Extract the [x, y] coordinate from the center of the cell holding the provided text.  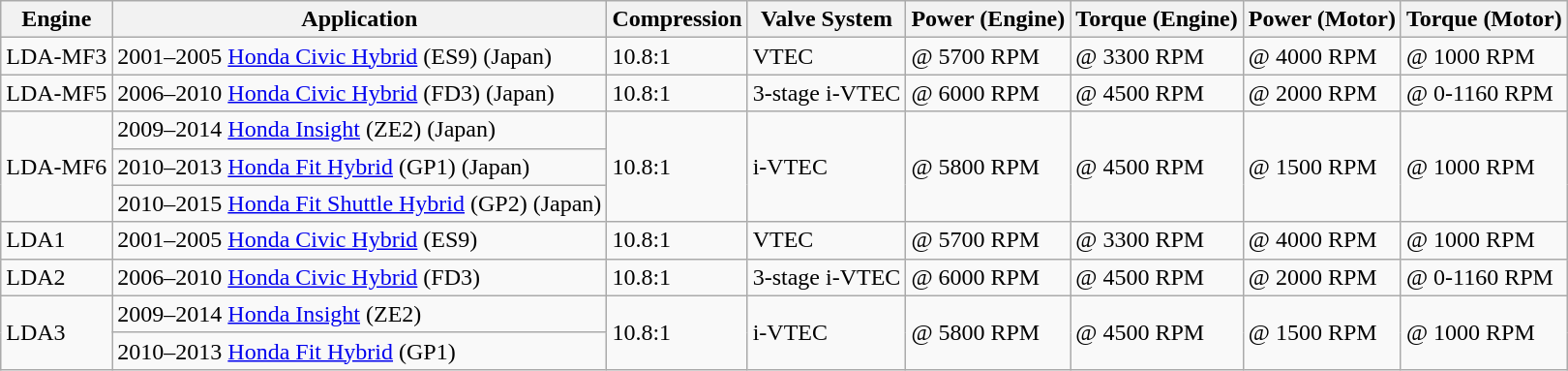
LDA-MF6 [56, 167]
Power (Engine) [988, 19]
Power (Motor) [1322, 19]
Valve System [827, 19]
2001–2005 Honda Civic Hybrid (ES9) (Japan) [360, 56]
2010–2015 Honda Fit Shuttle Hybrid (GP2) (Japan) [360, 203]
2010–2013 Honda Fit Hybrid (GP1) [360, 351]
Engine [56, 19]
2010–2013 Honda Fit Hybrid (GP1) (Japan) [360, 167]
2009–2014 Honda Insight (ZE2) (Japan) [360, 130]
LDA-MF5 [56, 93]
Compression [678, 19]
Application [360, 19]
LDA1 [56, 240]
2006–2010 Honda Civic Hybrid (FD3) (Japan) [360, 93]
LDA-MF3 [56, 56]
2009–2014 Honda Insight (ZE2) [360, 314]
LDA3 [56, 332]
2006–2010 Honda Civic Hybrid (FD3) [360, 277]
Torque (Motor) [1484, 19]
2001–2005 Honda Civic Hybrid (ES9) [360, 240]
LDA2 [56, 277]
Torque (Engine) [1157, 19]
